Find where the given text appears and provide that cell's center as (x, y) coordinate. 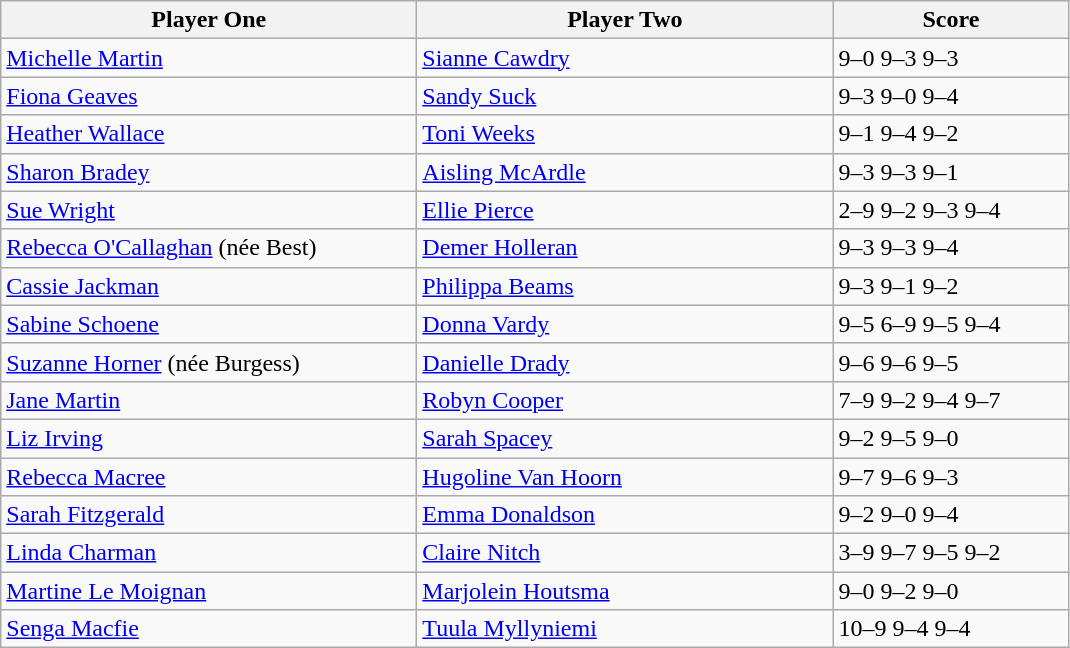
Rebecca O'Callaghan (née Best) (209, 248)
Michelle Martin (209, 58)
Sabine Schoene (209, 324)
9–2 9–0 9–4 (951, 515)
Aisling McArdle (625, 172)
Emma Donaldson (625, 515)
9–3 9–3 9–1 (951, 172)
Toni Weeks (625, 134)
Heather Wallace (209, 134)
Fiona Geaves (209, 96)
10–9 9–4 9–4 (951, 629)
Sharon Bradey (209, 172)
Score (951, 20)
Robyn Cooper (625, 400)
Cassie Jackman (209, 286)
9–1 9–4 9–2 (951, 134)
9–0 9–3 9–3 (951, 58)
9–2 9–5 9–0 (951, 438)
Demer Holleran (625, 248)
Claire Nitch (625, 553)
Martine Le Moignan (209, 591)
Player One (209, 20)
9–5 6–9 9–5 9–4 (951, 324)
Sandy Suck (625, 96)
Ellie Pierce (625, 210)
Sianne Cawdry (625, 58)
Sarah Spacey (625, 438)
9–3 9–0 9–4 (951, 96)
7–9 9–2 9–4 9–7 (951, 400)
9–0 9–2 9–0 (951, 591)
Donna Vardy (625, 324)
Sue Wright (209, 210)
Sarah Fitzgerald (209, 515)
Linda Charman (209, 553)
9–3 9–3 9–4 (951, 248)
Marjolein Houtsma (625, 591)
Liz Irving (209, 438)
Danielle Drady (625, 362)
Jane Martin (209, 400)
2–9 9–2 9–3 9–4 (951, 210)
Hugoline Van Hoorn (625, 477)
Senga Macfie (209, 629)
9–7 9–6 9–3 (951, 477)
9–6 9–6 9–5 (951, 362)
Player Two (625, 20)
Tuula Myllyniemi (625, 629)
9–3 9–1 9–2 (951, 286)
Rebecca Macree (209, 477)
Philippa Beams (625, 286)
Suzanne Horner (née Burgess) (209, 362)
3–9 9–7 9–5 9–2 (951, 553)
